Scan for the cell matching the given text and deliver its (x, y) coordinate at center. 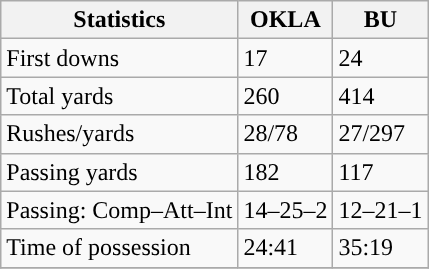
Total yards (120, 96)
Passing yards (120, 172)
24:41 (286, 248)
28/78 (286, 134)
First downs (120, 58)
414 (380, 96)
182 (286, 172)
35:19 (380, 248)
17 (286, 58)
27/297 (380, 134)
260 (286, 96)
Passing: Comp–Att–Int (120, 210)
BU (380, 20)
24 (380, 58)
12–21–1 (380, 210)
OKLA (286, 20)
117 (380, 172)
Rushes/yards (120, 134)
Statistics (120, 20)
14–25–2 (286, 210)
Time of possession (120, 248)
